Scan for the cell matching the given text and deliver its [X, Y] coordinate at center. 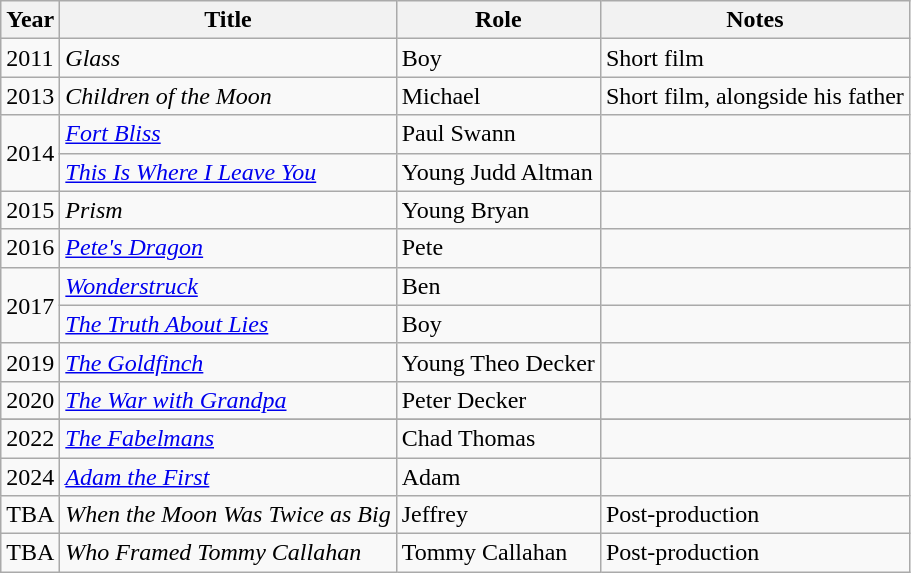
The Truth About Lies [228, 324]
Paul Swann [498, 134]
Adam the First [228, 477]
Year [30, 20]
2017 [30, 305]
Fort Bliss [228, 134]
Adam [498, 477]
Peter Decker [498, 400]
Who Framed Tommy Callahan [228, 553]
Michael [498, 96]
2011 [30, 58]
Jeffrey [498, 515]
2014 [30, 153]
Ben [498, 286]
2022 [30, 438]
When the Moon Was Twice as Big [228, 515]
2019 [30, 362]
Glass [228, 58]
Young Bryan [498, 210]
The Goldfinch [228, 362]
Prism [228, 210]
Notes [754, 20]
Young Judd Altman [498, 172]
Pete's Dragon [228, 248]
2015 [30, 210]
Role [498, 20]
Short film, alongside his father [754, 96]
Wonderstruck [228, 286]
Short film [754, 58]
Children of the Moon [228, 96]
2016 [30, 248]
Pete [498, 248]
Young Theo Decker [498, 362]
The War with Grandpa [228, 400]
The Fabelmans [228, 438]
This Is Where I Leave You [228, 172]
2013 [30, 96]
Chad Thomas [498, 438]
Tommy Callahan [498, 553]
2020 [30, 400]
2024 [30, 477]
Title [228, 20]
